Provide the (X, Y) coordinate of the cell's center where the given text is located.  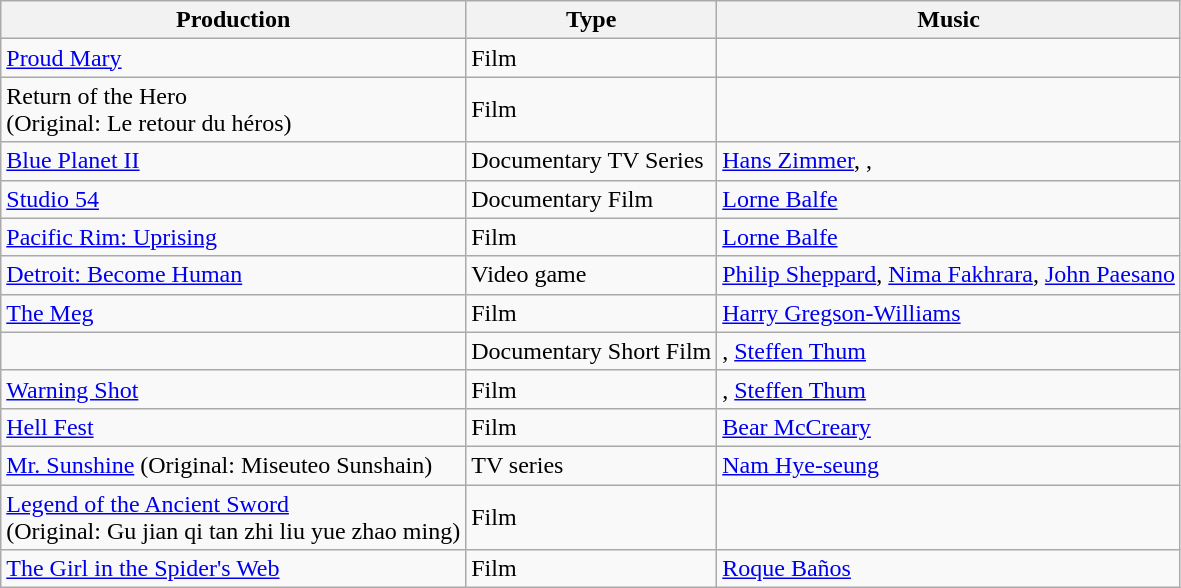
Bear McCreary (949, 427)
Studio 54 (234, 199)
Proud Mary (234, 58)
Documentary Short Film (592, 351)
Nam Hye-seung (949, 465)
Return of the Hero(Original: Le retour du héros) (234, 110)
TV series (592, 465)
Warning Shot (234, 389)
Legend of the Ancient Sword(Original: Gu jian qi tan zhi liu yue zhao ming) (234, 516)
Video game (592, 275)
Pacific Rim: Uprising (234, 237)
Type (592, 20)
Hell Fest (234, 427)
Roque Baños (949, 569)
Mr. Sunshine (Original: Miseuteo Sunshain) (234, 465)
Blue Planet II (234, 161)
The Girl in the Spider's Web (234, 569)
Documentary Film (592, 199)
The Meg (234, 313)
Music (949, 20)
Production (234, 20)
Harry Gregson-Williams (949, 313)
Detroit: Become Human (234, 275)
Documentary TV Series (592, 161)
Hans Zimmer, , (949, 161)
Philip Sheppard, Nima Fakhrara, John Paesano (949, 275)
